Capture the cell that displays the provided text and extract its [x, y] central coordinate. 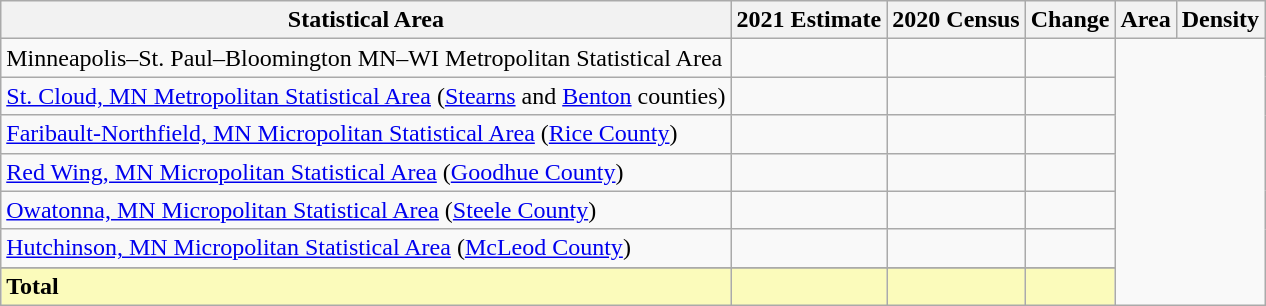
Red Wing, MN Micropolitan Statistical Area (Goodhue County) [366, 172]
Statistical Area [366, 20]
Total [366, 286]
Owatonna, MN Micropolitan Statistical Area (Steele County) [366, 210]
Minneapolis–St. Paul–Bloomington MN–WI Metropolitan Statistical Area [366, 58]
Change [1070, 20]
2020 Census [956, 20]
Faribault-Northfield, MN Micropolitan Statistical Area (Rice County) [366, 134]
St. Cloud, MN Metropolitan Statistical Area (Stearns and Benton counties) [366, 96]
2021 Estimate [809, 20]
Area [1146, 20]
Density [1220, 20]
Hutchinson, MN Micropolitan Statistical Area (McLeod County) [366, 248]
